Return the [x, y] coordinate for the center point of the cell that contains the specified text.  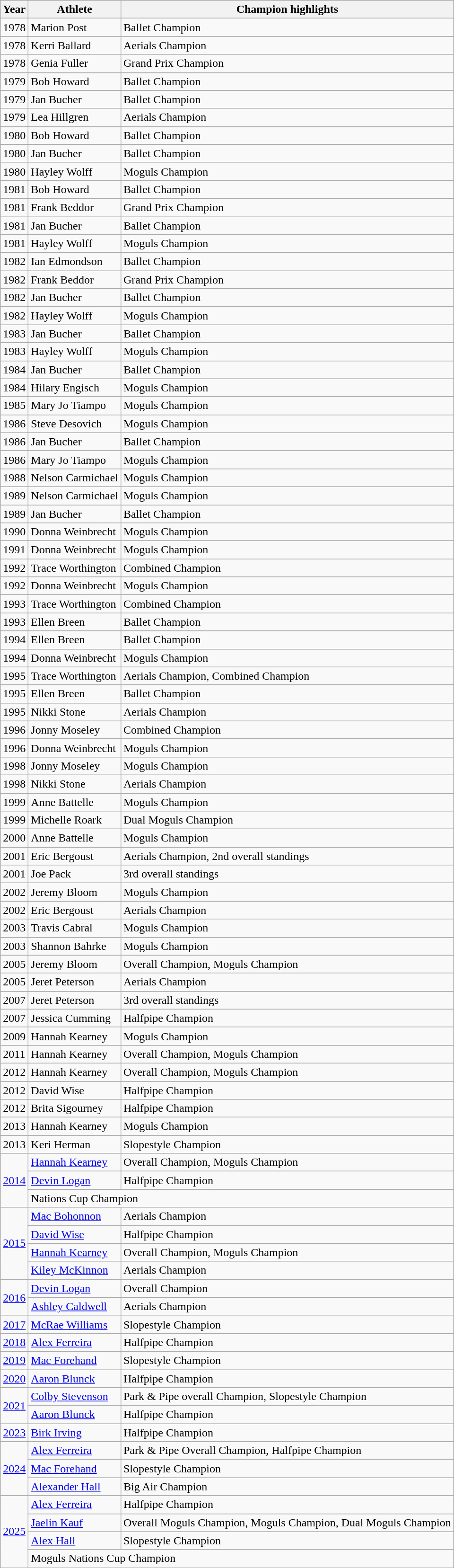
Ian Edmondson [75, 262]
Steve Desovich [75, 424]
Birk Irving [75, 1433]
Marion Post [75, 27]
2014 [14, 1180]
Champion highlights [287, 9]
Aerials Champion, 2nd overall standings [287, 856]
2021 [14, 1406]
1990 [14, 532]
Park & Pipe Overall Champion, Halfpipe Champion [287, 1451]
Michelle Roark [75, 820]
1988 [14, 478]
Nations Cup Champion [241, 1198]
Keri Herman [75, 1144]
Alex Hall [75, 1541]
2011 [14, 1054]
Aerials Champion, Combined Champion [287, 676]
McRae Williams [75, 1324]
Brita Sigourney [75, 1108]
Ashley Caldwell [75, 1306]
Hilary Engisch [75, 388]
Kerri Ballard [75, 45]
Alexander Hall [75, 1487]
Travis Cabral [75, 928]
Kiley McKinnon [75, 1270]
2025 [14, 1532]
Park & Pipe overall Champion, Slopestyle Champion [287, 1397]
Athlete [75, 9]
Mac Bohonnon [75, 1216]
2020 [14, 1379]
Jessica Cumming [75, 1018]
2019 [14, 1360]
Overall Champion [287, 1288]
2015 [14, 1243]
2016 [14, 1297]
1991 [14, 550]
2024 [14, 1469]
2009 [14, 1036]
2000 [14, 838]
Overall Moguls Champion, Moguls Champion, Dual Moguls Champion [287, 1523]
Moguls Nations Cup Champion [241, 1559]
Shannon Bahrke [75, 946]
Dual Moguls Champion [287, 820]
2017 [14, 1324]
Lea Hillgren [75, 117]
Colby Stevenson [75, 1397]
Joe Pack [75, 874]
2018 [14, 1342]
2023 [14, 1433]
1985 [14, 406]
Jaelin Kauf [75, 1523]
Genia Fuller [75, 63]
Year [14, 9]
Big Air Champion [287, 1487]
